Find where the given text appears and provide that cell's center as (x, y) coordinate. 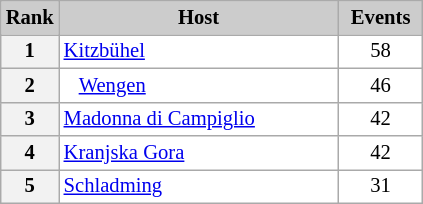
Wengen (199, 85)
2 (30, 85)
46 (380, 85)
5 (30, 186)
4 (30, 153)
Schladming (199, 186)
Rank (30, 17)
Kitzbühel (199, 51)
1 (30, 51)
Madonna di Campiglio (199, 119)
31 (380, 186)
Events (380, 17)
58 (380, 51)
Host (199, 17)
Kranjska Gora (199, 153)
3 (30, 119)
